Determine the (X, Y) coordinate at the center of the cell enclosing the given text.  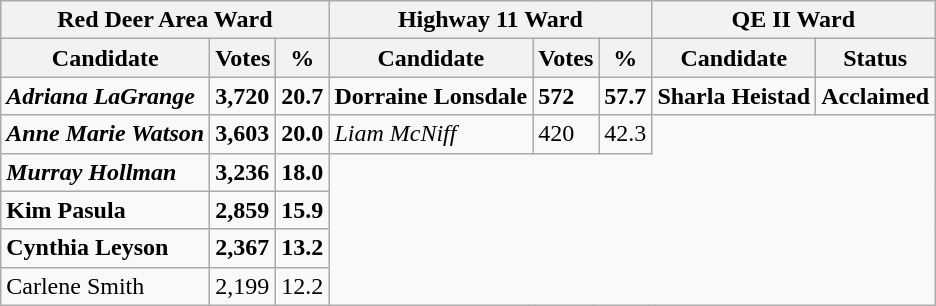
42.3 (626, 134)
15.9 (302, 210)
2,367 (243, 248)
Carlene Smith (106, 286)
20.7 (302, 96)
Anne Marie Watson (106, 134)
Highway 11 Ward (490, 20)
Cynthia Leyson (106, 248)
Dorraine Lonsdale (431, 96)
3,720 (243, 96)
2,859 (243, 210)
572 (566, 96)
Sharla Heistad (734, 96)
Red Deer Area Ward (165, 20)
Adriana LaGrange (106, 96)
QE II Ward (794, 20)
13.2 (302, 248)
3,603 (243, 134)
57.7 (626, 96)
Liam McNiff (431, 134)
Murray Hollman (106, 172)
2,199 (243, 286)
Kim Pasula (106, 210)
Acclaimed (876, 96)
420 (566, 134)
3,236 (243, 172)
18.0 (302, 172)
12.2 (302, 286)
20.0 (302, 134)
Status (876, 58)
